Return the [X, Y] coordinate for the center point of the cell that contains the specified text.  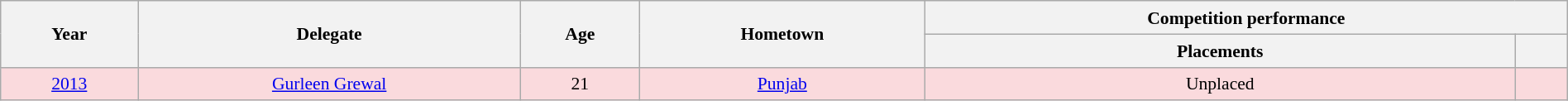
Delegate [329, 34]
Year [69, 34]
Unplaced [1220, 84]
Placements [1220, 50]
Punjab [782, 84]
Hometown [782, 34]
Age [581, 34]
Gurleen Grewal [329, 84]
21 [581, 84]
2013 [69, 84]
Competition performance [1245, 17]
